Locate the cell with the specified text and output its [X, Y] center coordinate. 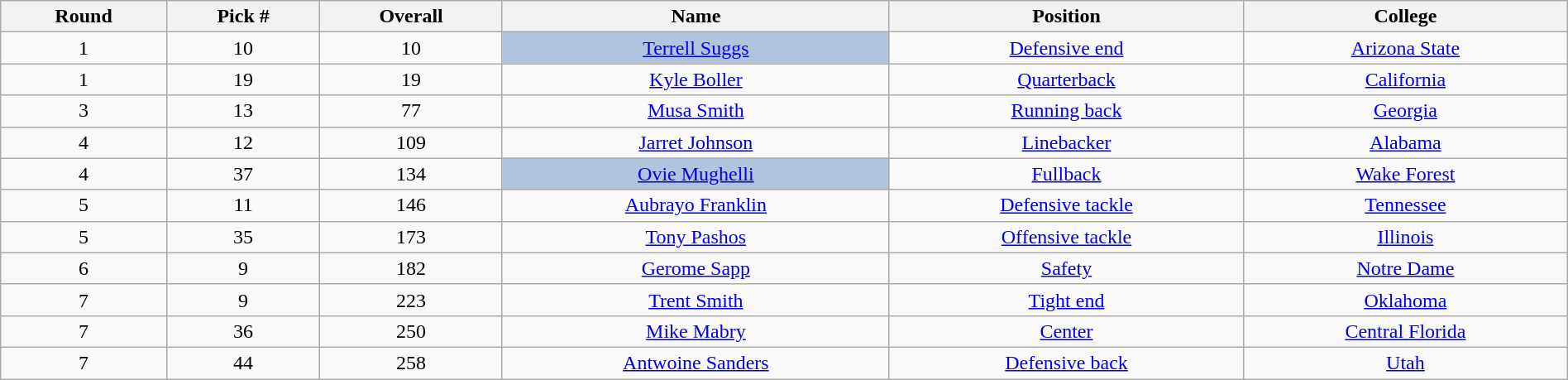
Position [1066, 17]
44 [243, 363]
Utah [1406, 363]
6 [84, 268]
37 [243, 174]
Trent Smith [696, 300]
Name [696, 17]
182 [411, 268]
77 [411, 111]
Ovie Mughelli [696, 174]
Defensive tackle [1066, 205]
Tight end [1066, 300]
Overall [411, 17]
Central Florida [1406, 331]
223 [411, 300]
Offensive tackle [1066, 237]
3 [84, 111]
Tony Pashos [696, 237]
146 [411, 205]
California [1406, 79]
Illinois [1406, 237]
11 [243, 205]
Center [1066, 331]
Tennessee [1406, 205]
134 [411, 174]
12 [243, 142]
Notre Dame [1406, 268]
Round [84, 17]
Jarret Johnson [696, 142]
Musa Smith [696, 111]
Fullback [1066, 174]
Mike Mabry [696, 331]
250 [411, 331]
College [1406, 17]
13 [243, 111]
35 [243, 237]
Wake Forest [1406, 174]
Linebacker [1066, 142]
109 [411, 142]
Defensive back [1066, 363]
Quarterback [1066, 79]
Defensive end [1066, 48]
Aubrayo Franklin [696, 205]
258 [411, 363]
Kyle Boller [696, 79]
173 [411, 237]
Arizona State [1406, 48]
Georgia [1406, 111]
Antwoine Sanders [696, 363]
36 [243, 331]
Pick # [243, 17]
Alabama [1406, 142]
Terrell Suggs [696, 48]
Safety [1066, 268]
Running back [1066, 111]
Oklahoma [1406, 300]
Gerome Sapp [696, 268]
